Pinpoint the cell where the given text exists, returning its (X, Y) midpoint coordinate. 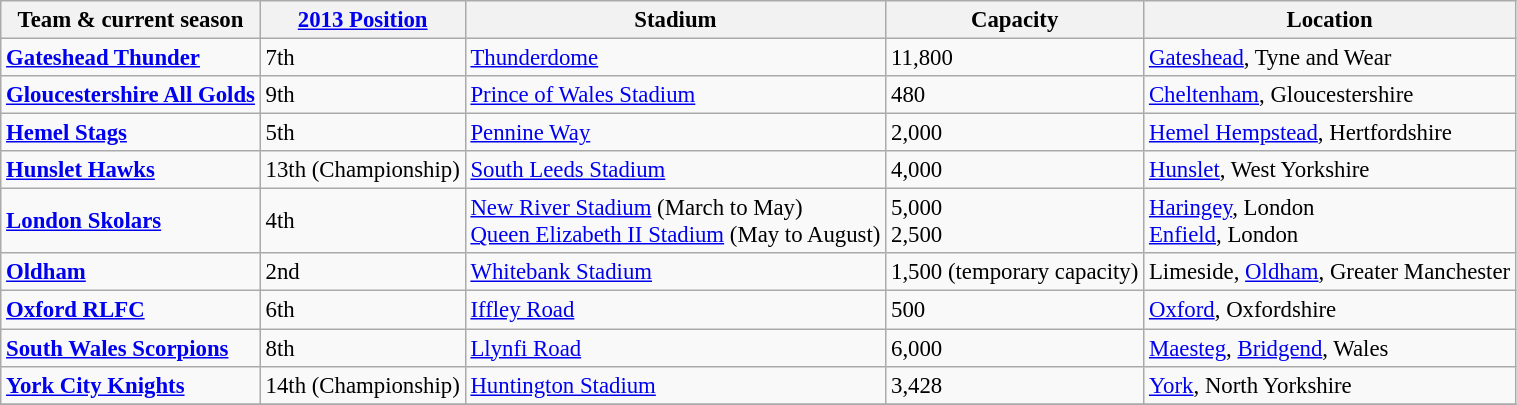
South Leeds Stadium (676, 170)
480 (1015, 95)
Iffley Road (676, 310)
Huntington Stadium (676, 385)
500 (1015, 310)
York City Knights (131, 385)
Limeside, Oldham, Greater Manchester (1330, 273)
2013 Position (362, 20)
5,000 2,500 (1015, 222)
4,000 (1015, 170)
South Wales Scorpions (131, 348)
Llynfi Road (676, 348)
3,428 (1015, 385)
New River Stadium (March to May) Queen Elizabeth II Stadium (May to August) (676, 222)
14th (Championship) (362, 385)
Cheltenham, Gloucestershire (1330, 95)
Hemel Stags (131, 133)
Location (1330, 20)
9th (362, 95)
Maesteg, Bridgend, Wales (1330, 348)
6th (362, 310)
Pennine Way (676, 133)
1,500 (temporary capacity) (1015, 273)
Hunslet, West Yorkshire (1330, 170)
8th (362, 348)
London Skolars (131, 222)
Prince of Wales Stadium (676, 95)
Gateshead Thunder (131, 58)
2,000 (1015, 133)
5th (362, 133)
Stadium (676, 20)
Gloucestershire All Golds (131, 95)
2nd (362, 273)
Team & current season (131, 20)
Haringey, London Enfield, London (1330, 222)
7th (362, 58)
Thunderdome (676, 58)
Hemel Hempstead, Hertfordshire (1330, 133)
Capacity (1015, 20)
11,800 (1015, 58)
6,000 (1015, 348)
13th (Championship) (362, 170)
Oldham (131, 273)
Gateshead, Tyne and Wear (1330, 58)
Oxford, Oxfordshire (1330, 310)
Oxford RLFC (131, 310)
York, North Yorkshire (1330, 385)
Whitebank Stadium (676, 273)
4th (362, 222)
Hunslet Hawks (131, 170)
